For the text-containing cell, return its midpoint in (x, y) coordinate format. 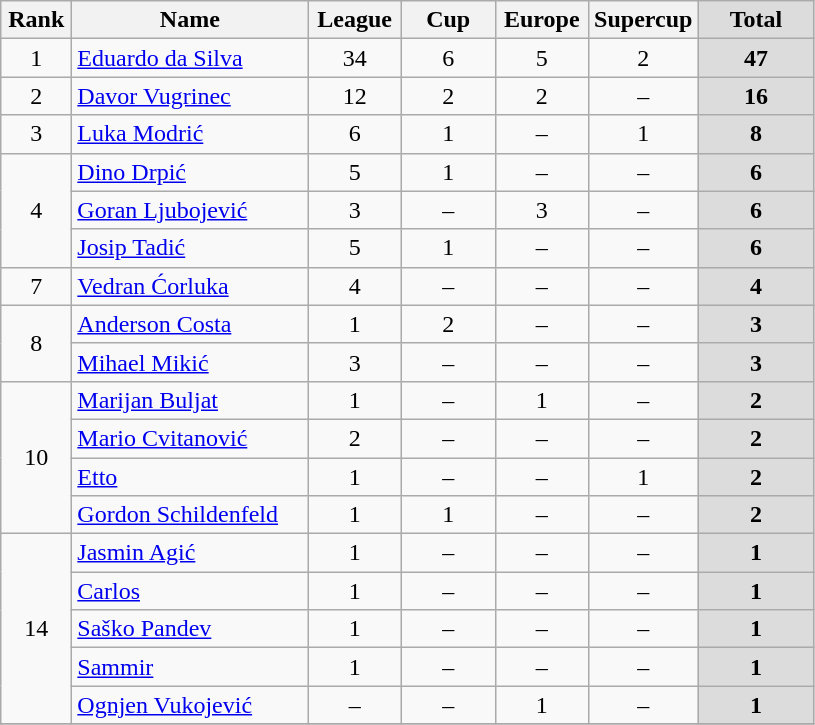
Name (190, 20)
16 (756, 96)
Luka Modrić (190, 134)
Josip Tadić (190, 248)
Mihael Mikić (190, 362)
Cup (448, 20)
10 (36, 457)
34 (355, 58)
7 (36, 286)
Vedran Ćorluka (190, 286)
Ognjen Vukojević (190, 705)
Goran Ljubojević (190, 210)
Europe (542, 20)
Supercup (644, 20)
Marijan Buljat (190, 400)
Etto (190, 477)
14 (36, 629)
Jasmin Agić (190, 553)
Saško Pandev (190, 629)
47 (756, 58)
Mario Cvitanović (190, 438)
Dino Drpić (190, 172)
League (355, 20)
Davor Vugrinec (190, 96)
Total (756, 20)
Rank (36, 20)
Anderson Costa (190, 324)
Sammir (190, 667)
Carlos (190, 591)
12 (355, 96)
Eduardo da Silva (190, 58)
Gordon Schildenfeld (190, 515)
